Provide the (X, Y) coordinate of the cell's center where the given text is located.  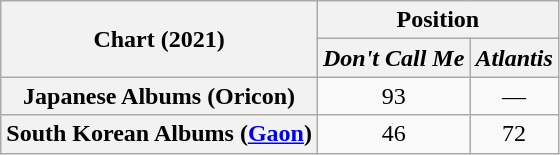
Japanese Albums (Oricon) (160, 96)
72 (514, 134)
South Korean Albums (Gaon) (160, 134)
Chart (2021) (160, 39)
Atlantis (514, 58)
— (514, 96)
Don't Call Me (393, 58)
Position (438, 20)
46 (393, 134)
93 (393, 96)
